Search for the cell housing the specified text and yield its (X, Y) center coordinate. 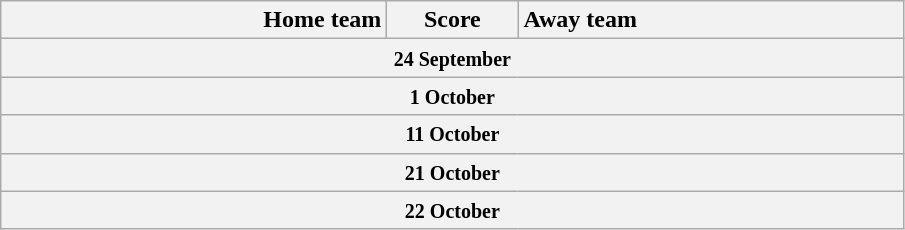
Score (452, 20)
22 October (452, 210)
1 October (452, 96)
11 October (452, 134)
Away team (711, 20)
24 September (452, 58)
21 October (452, 172)
Home team (194, 20)
